Return [X, Y] of the center of cell containing provided text 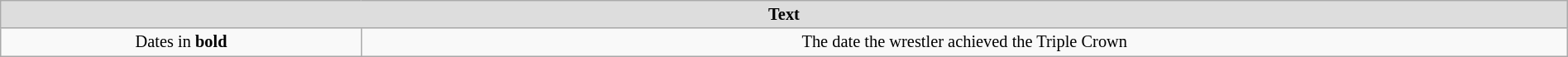
Text [784, 14]
The date the wrestler achieved the Triple Crown [964, 42]
Dates in bold [181, 42]
